Pinpoint the cell where the given text exists, returning its [X, Y] midpoint coordinate. 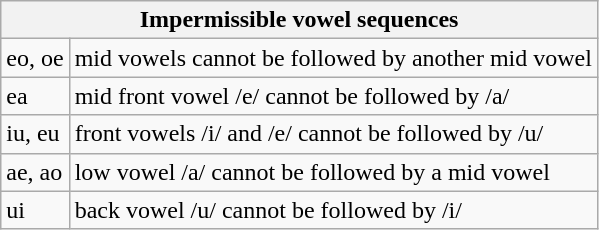
mid vowels cannot be followed by another mid vowel [333, 58]
low vowel /a/ cannot be followed by a mid vowel [333, 172]
eo, oe [35, 58]
ea [35, 96]
ui [35, 210]
back vowel /u/ cannot be followed by /i/ [333, 210]
mid front vowel /e/ cannot be followed by /a/ [333, 96]
front vowels /i/ and /e/ cannot be followed by /u/ [333, 134]
iu, eu [35, 134]
ae, ao [35, 172]
Impermissible vowel sequences [300, 20]
